Locate the cell with the specified text and output its (x, y) center coordinate. 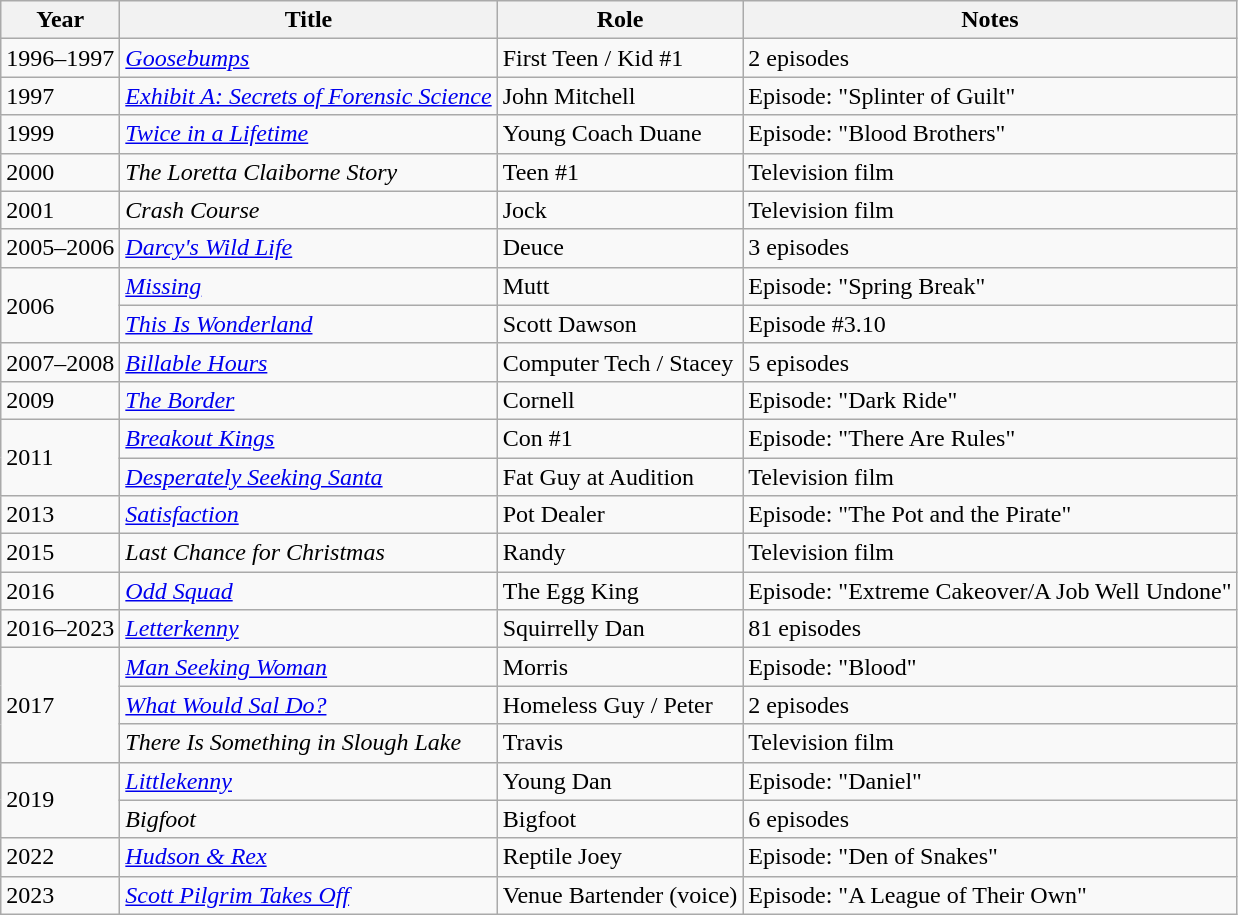
Episode #3.10 (990, 324)
Cornell (620, 400)
2017 (60, 705)
Randy (620, 553)
1996–1997 (60, 58)
Episode: "Spring Break" (990, 286)
6 episodes (990, 819)
Fat Guy at Audition (620, 477)
Littlekenny (308, 781)
2013 (60, 515)
Episode: "There Are Rules" (990, 438)
2009 (60, 400)
Man Seeking Woman (308, 667)
Episode: "The Pot and the Pirate" (990, 515)
Title (308, 20)
Episode: "A League of Their Own" (990, 895)
2015 (60, 553)
Episode: "Splinter of Guilt" (990, 96)
Scott Dawson (620, 324)
1999 (60, 134)
Morris (620, 667)
Missing (308, 286)
2016 (60, 591)
5 episodes (990, 362)
Odd Squad (308, 591)
There Is Something in Slough Lake (308, 743)
Con #1 (620, 438)
What Would Sal Do? (308, 705)
Goosebumps (308, 58)
Deuce (620, 248)
Darcy's Wild Life (308, 248)
2023 (60, 895)
Twice in a Lifetime (308, 134)
Desperately Seeking Santa (308, 477)
Billable Hours (308, 362)
Episode: "Dark Ride" (990, 400)
Satisfaction (308, 515)
Crash Course (308, 210)
The Loretta Claiborne Story (308, 172)
Episode: "Blood" (990, 667)
Venue Bartender (voice) (620, 895)
John Mitchell (620, 96)
Last Chance for Christmas (308, 553)
2011 (60, 457)
Exhibit A: Secrets of Forensic Science (308, 96)
Episode: "Den of Snakes" (990, 857)
Reptile Joey (620, 857)
2000 (60, 172)
Travis (620, 743)
Letterkenny (308, 629)
2016–2023 (60, 629)
Squirrelly Dan (620, 629)
This Is Wonderland (308, 324)
Scott Pilgrim Takes Off (308, 895)
Episode: "Daniel" (990, 781)
The Border (308, 400)
First Teen / Kid #1 (620, 58)
3 episodes (990, 248)
Pot Dealer (620, 515)
81 episodes (990, 629)
1997 (60, 96)
Episode: "Blood Brothers" (990, 134)
Episode: "Extreme Cakeover/A Job Well Undone" (990, 591)
Breakout Kings (308, 438)
2006 (60, 305)
Notes (990, 20)
2005–2006 (60, 248)
2001 (60, 210)
Role (620, 20)
Jock (620, 210)
Young Dan (620, 781)
Mutt (620, 286)
Young Coach Duane (620, 134)
Homeless Guy / Peter (620, 705)
Hudson & Rex (308, 857)
Year (60, 20)
Teen #1 (620, 172)
2022 (60, 857)
2019 (60, 800)
Computer Tech / Stacey (620, 362)
The Egg King (620, 591)
2007–2008 (60, 362)
